Identify which cell holds the provided text, then report its (X, Y) central coordinate. 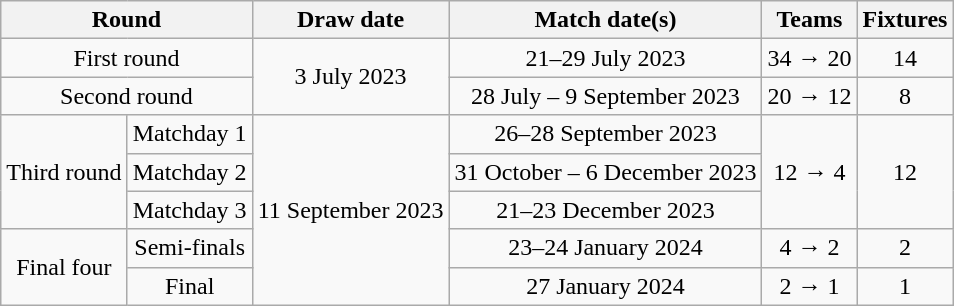
21–23 December 2023 (606, 210)
2 (905, 248)
8 (905, 96)
Match date(s) (606, 20)
27 January 2024 (606, 286)
Final (190, 286)
2 → 1 (810, 286)
26–28 September 2023 (606, 134)
28 July – 9 September 2023 (606, 96)
Round (126, 20)
14 (905, 58)
1 (905, 286)
11 September 2023 (350, 210)
3 July 2023 (350, 77)
Third round (64, 172)
34 → 20 (810, 58)
Semi-finals (190, 248)
23–24 January 2024 (606, 248)
Matchday 1 (190, 134)
Teams (810, 20)
31 October – 6 December 2023 (606, 172)
21–29 July 2023 (606, 58)
Matchday 2 (190, 172)
Second round (126, 96)
20 → 12 (810, 96)
First round (126, 58)
Matchday 3 (190, 210)
Draw date (350, 20)
Final four (64, 267)
12 (905, 172)
4 → 2 (810, 248)
Fixtures (905, 20)
12 → 4 (810, 172)
